Detect which cell encompasses the target text, then output its (x, y) center coordinate. 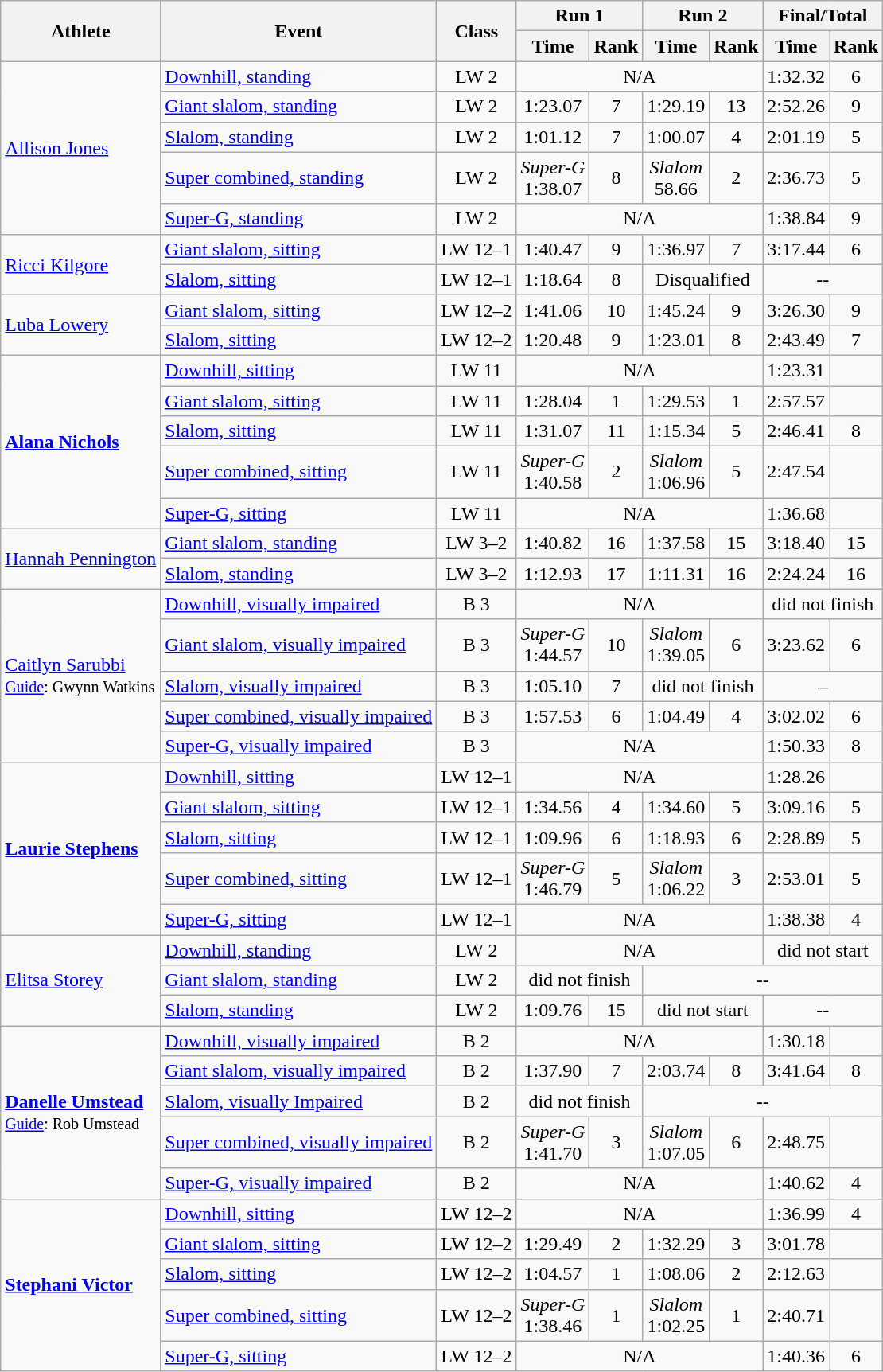
Run 2 (703, 16)
2:43.49 (796, 340)
1:40.36 (796, 1356)
1:23.31 (796, 370)
1:37.90 (553, 1071)
Elitsa Storey (81, 980)
Super-G 1:46.79 (553, 879)
2:47.54 (796, 473)
1:57.53 (553, 716)
2:03.74 (676, 1071)
Event (299, 31)
1:04.49 (676, 716)
1:08.06 (676, 1274)
Danelle UmsteadGuide: Rob Umstead (81, 1113)
1:12.93 (553, 574)
2:53.01 (796, 879)
Super combined, standing (299, 178)
11 (616, 431)
Alana Nichols (81, 441)
Luba Lowery (81, 325)
Slalom 1:07.05 (676, 1143)
1:00.07 (676, 137)
1:37.58 (676, 544)
2:01.19 (796, 137)
1:34.56 (553, 807)
1:05.10 (553, 686)
Super-G 1:41.70 (553, 1143)
Allison Jones (81, 148)
Slalom 1:06.22 (676, 879)
1:29.53 (676, 400)
1:29.49 (553, 1244)
2:46.41 (796, 431)
3:02.02 (796, 716)
2:28.89 (796, 837)
1:28.04 (553, 400)
3:41.64 (796, 1071)
1:41.06 (553, 310)
1:32.32 (796, 76)
1:30.18 (796, 1041)
1:36.68 (796, 513)
1:38.38 (796, 919)
2:24.24 (796, 574)
1:20.48 (553, 340)
Stephani Victor (81, 1284)
1:23.01 (676, 340)
1:50.33 (796, 746)
1:09.76 (553, 1011)
17 (616, 574)
1:01.12 (553, 137)
Slalom 1:06.96 (676, 473)
Class (477, 31)
1:40.82 (553, 544)
Slalom, visually impaired (299, 686)
2:36.73 (796, 178)
Slalom, visually Impaired (299, 1101)
Laurie Stephens (81, 848)
Caitlyn SarubbiGuide: Gwynn Watkins (81, 675)
1:18.93 (676, 837)
13 (737, 107)
2:40.71 (796, 1315)
1:40.47 (553, 249)
1:15.34 (676, 431)
Slalom 1:39.05 (676, 645)
Super-G 1:38.46 (553, 1315)
Super-G 1:40.58 (553, 473)
3:17.44 (796, 249)
1:36.97 (676, 249)
3:23.62 (796, 645)
2:48.75 (796, 1143)
3:09.16 (796, 807)
3:26.30 (796, 310)
1:28.26 (796, 777)
1:11.31 (676, 574)
1:29.19 (676, 107)
Hannah Pennington (81, 559)
3:18.40 (796, 544)
2:57.57 (796, 400)
Super-G 1:38.07 (553, 178)
Disqualified (703, 279)
1:04.57 (553, 1274)
1:38.84 (796, 219)
1:23.07 (553, 107)
Super-G, standing (299, 219)
1:31.07 (553, 431)
Ricci Kilgore (81, 264)
1:45.24 (676, 310)
2:52.26 (796, 107)
Slalom 1:02.25 (676, 1315)
Run 1 (579, 16)
Final/Total (823, 16)
– (823, 686)
1:36.99 (796, 1214)
Super-G 1:44.57 (553, 645)
3:01.78 (796, 1244)
Athlete (81, 31)
2:12.63 (796, 1274)
Slalom 58.66 (676, 178)
1:34.60 (676, 807)
1:09.96 (553, 837)
1:32.29 (676, 1244)
1:40.62 (796, 1183)
1:18.64 (553, 279)
